Pinpoint the cell where the given text exists, returning its [X, Y] midpoint coordinate. 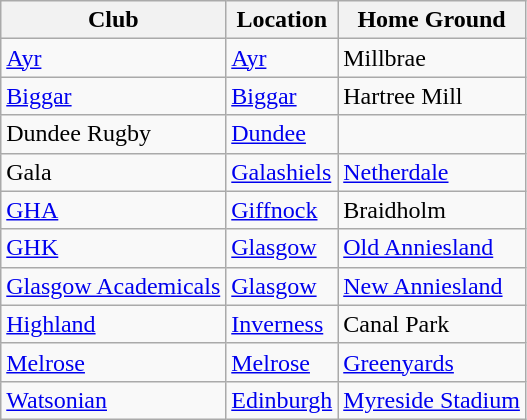
Old Anniesland [432, 248]
Hartree Mill [432, 96]
Netherdale [432, 172]
Millbrae [432, 58]
GHA [114, 210]
Gala [114, 172]
Galashiels [282, 172]
GHK [114, 248]
Dundee Rugby [114, 134]
Club [114, 20]
Canal Park [432, 324]
Greenyards [432, 362]
Highland [114, 324]
Inverness [282, 324]
Dundee [282, 134]
Glasgow Academicals [114, 286]
Edinburgh [282, 400]
Braidholm [432, 210]
Myreside Stadium [432, 400]
Watsonian [114, 400]
Location [282, 20]
New Anniesland [432, 286]
Giffnock [282, 210]
Home Ground [432, 20]
